Scan for the cell matching the given text and deliver its (X, Y) coordinate at center. 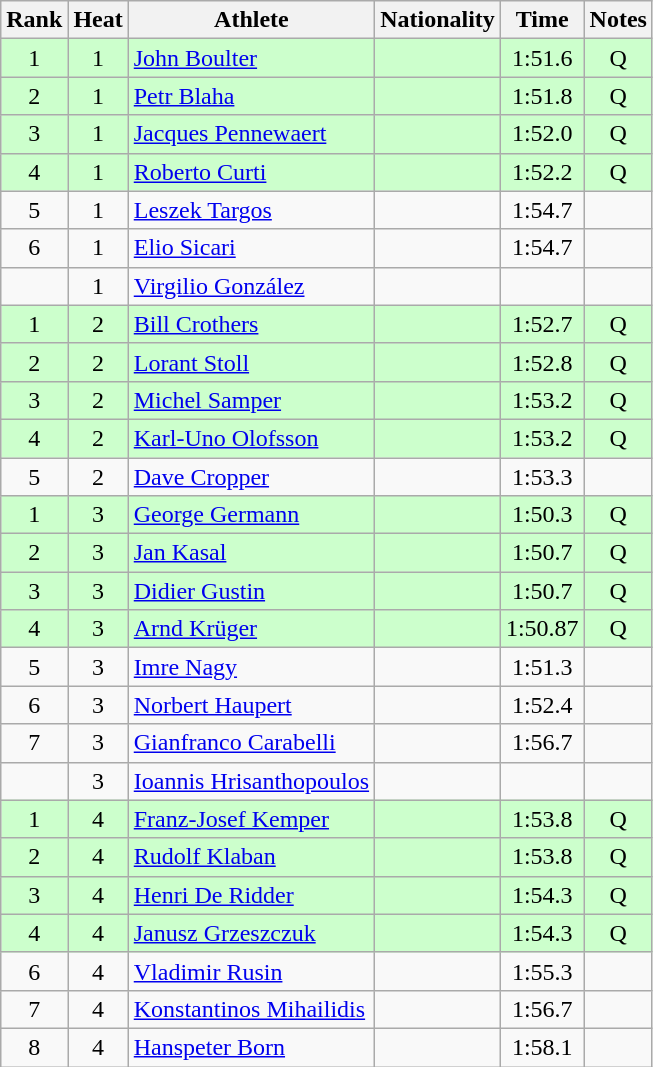
Elio Sicari (251, 248)
Notes (618, 20)
Leszek Targos (251, 210)
Arnd Krüger (251, 629)
Ioannis Hrisanthopoulos (251, 781)
Lorant Stoll (251, 362)
Imre Nagy (251, 667)
Norbert Haupert (251, 705)
1:51.6 (542, 58)
8 (34, 1047)
1:51.8 (542, 96)
George Germann (251, 515)
Hanspeter Born (251, 1047)
Henri De Ridder (251, 895)
Athlete (251, 20)
Didier Gustin (251, 591)
1:51.3 (542, 667)
Janusz Grzeszczuk (251, 933)
Roberto Curti (251, 172)
Rudolf Klaban (251, 857)
1:53.3 (542, 477)
1:52.7 (542, 324)
Konstantinos Mihailidis (251, 1009)
1:58.1 (542, 1047)
1:50.3 (542, 515)
1:52.4 (542, 705)
Nationality (438, 20)
Rank (34, 20)
Gianfranco Carabelli (251, 743)
1:55.3 (542, 971)
John Boulter (251, 58)
1:52.8 (542, 362)
Virgilio González (251, 286)
1:52.0 (542, 134)
Bill Crothers (251, 324)
Heat (98, 20)
Jacques Pennewaert (251, 134)
Michel Samper (251, 400)
Jan Kasal (251, 553)
Petr Blaha (251, 96)
Time (542, 20)
Karl-Uno Olofsson (251, 438)
Dave Cropper (251, 477)
1:50.87 (542, 629)
1:52.2 (542, 172)
Vladimir Rusin (251, 971)
Franz-Josef Kemper (251, 819)
